Scan for the cell matching the given text and deliver its [X, Y] coordinate at center. 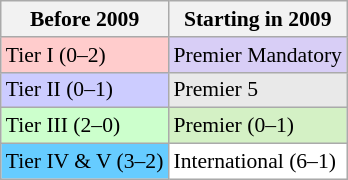
International (6–1) [258, 162]
Premier 5 [258, 90]
Premier (0–1) [258, 126]
Tier III (2–0) [85, 126]
Tier II (0–1) [85, 90]
Premier Mandatory [258, 55]
Starting in 2009 [258, 19]
Before 2009 [85, 19]
Tier I (0–2) [85, 55]
Tier IV & V (3–2) [85, 162]
